Return the (X, Y) coordinate for the center point of the cell that contains the specified text.  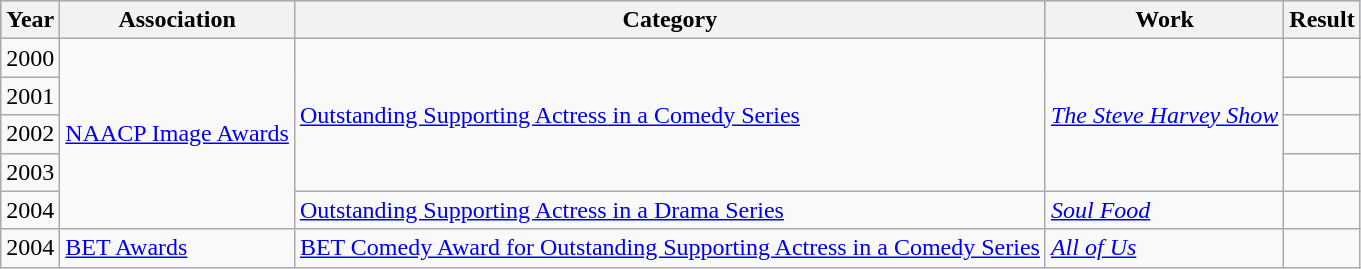
BET Comedy Award for Outstanding Supporting Actress in a Comedy Series (670, 248)
Category (670, 20)
2000 (30, 58)
Outstanding Supporting Actress in a Drama Series (670, 210)
Association (178, 20)
Outstanding Supporting Actress in a Comedy Series (670, 115)
2003 (30, 172)
2002 (30, 134)
Year (30, 20)
Result (1322, 20)
Soul Food (1164, 210)
All of Us (1164, 248)
NAACP Image Awards (178, 134)
BET Awards (178, 248)
Work (1164, 20)
The Steve Harvey Show (1164, 115)
2001 (30, 96)
